Scan for the cell matching the given text and deliver its (X, Y) coordinate at center. 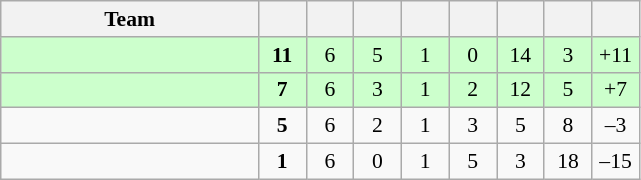
12 (520, 90)
+7 (616, 90)
Team (130, 19)
–3 (616, 126)
+11 (616, 55)
11 (282, 55)
7 (282, 90)
8 (568, 126)
14 (520, 55)
–15 (616, 162)
18 (568, 162)
